Identify which cell holds the provided text, then report its (X, Y) central coordinate. 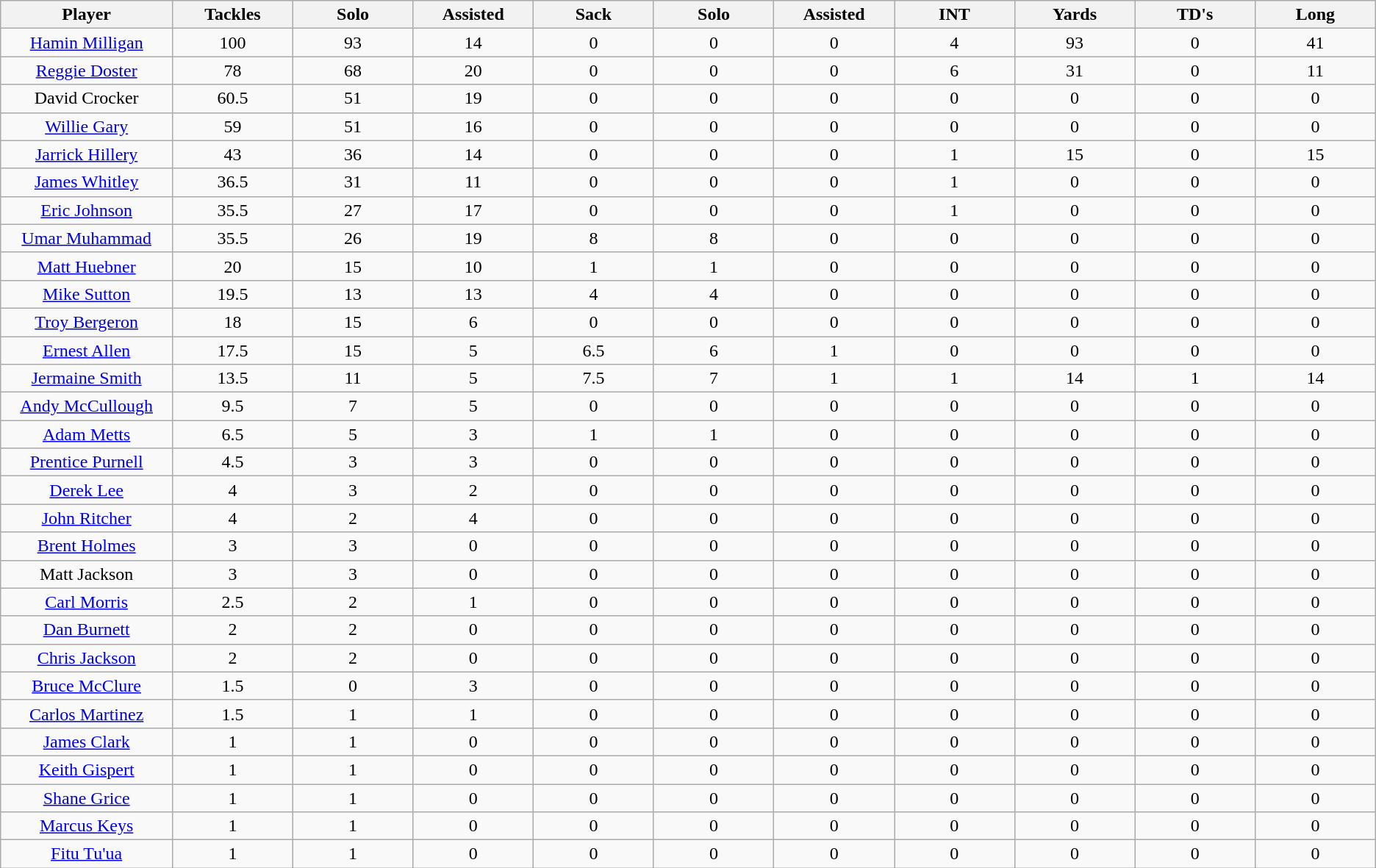
Carl Morris (87, 602)
Keith Gispert (87, 770)
68 (353, 71)
60.5 (233, 98)
Tackles (233, 15)
Adam Metts (87, 434)
2.5 (233, 602)
Matt Jackson (87, 574)
Carlos Martinez (87, 714)
Sack (594, 15)
26 (353, 238)
7.5 (594, 379)
Ernest Allen (87, 351)
Brent Holmes (87, 546)
Long (1316, 15)
Prentice Purnell (87, 462)
TD's (1195, 15)
18 (233, 322)
Willie Gary (87, 126)
Eric Johnson (87, 210)
Andy McCullough (87, 406)
James Whitley (87, 182)
Reggie Doster (87, 71)
36 (353, 154)
Derek Lee (87, 490)
Marcus Keys (87, 826)
19.5 (233, 294)
David Crocker (87, 98)
Troy Bergeron (87, 322)
10 (473, 266)
Player (87, 15)
4.5 (233, 462)
17 (473, 210)
59 (233, 126)
Shane Grice (87, 797)
78 (233, 71)
INT (955, 15)
17.5 (233, 351)
James Clark (87, 742)
27 (353, 210)
Jermaine Smith (87, 379)
Hamin Milligan (87, 43)
John Ritcher (87, 518)
36.5 (233, 182)
Mike Sutton (87, 294)
16 (473, 126)
Chris Jackson (87, 658)
41 (1316, 43)
Jarrick Hillery (87, 154)
Bruce McClure (87, 686)
Matt Huebner (87, 266)
Fitu Tu'ua (87, 854)
Umar Muhammad (87, 238)
100 (233, 43)
43 (233, 154)
13.5 (233, 379)
Yards (1075, 15)
9.5 (233, 406)
Dan Burnett (87, 630)
